Locate the cell with the specified text and output its [x, y] center coordinate. 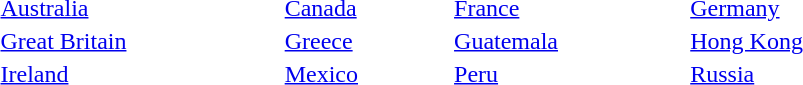
Guatemala [570, 41]
Greece [366, 41]
